From the cell containing the given text, extract its center point as (x, y) coordinate. 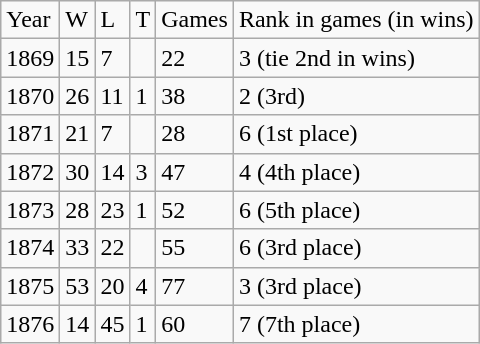
1872 (30, 172)
1875 (30, 286)
W (78, 20)
15 (78, 58)
Games (195, 20)
60 (195, 324)
38 (195, 96)
1876 (30, 324)
47 (195, 172)
Year (30, 20)
53 (78, 286)
1874 (30, 248)
6 (1st place) (356, 134)
1870 (30, 96)
Rank in games (in wins) (356, 20)
55 (195, 248)
1869 (30, 58)
2 (3rd) (356, 96)
4 (143, 286)
26 (78, 96)
21 (78, 134)
1873 (30, 210)
3 (tie 2nd in wins) (356, 58)
33 (78, 248)
1871 (30, 134)
4 (4th place) (356, 172)
L (112, 20)
11 (112, 96)
77 (195, 286)
6 (5th place) (356, 210)
3 (3rd place) (356, 286)
6 (3rd place) (356, 248)
52 (195, 210)
20 (112, 286)
3 (143, 172)
30 (78, 172)
7 (7th place) (356, 324)
45 (112, 324)
T (143, 20)
23 (112, 210)
